Capture the cell that displays the provided text and extract its (X, Y) central coordinate. 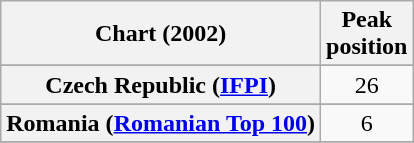
6 (367, 123)
Chart (2002) (161, 34)
Romania (Romanian Top 100) (161, 123)
26 (367, 85)
Czech Republic (IFPI) (161, 85)
Peakposition (367, 34)
